Locate the cell with the specified text and output its (x, y) center coordinate. 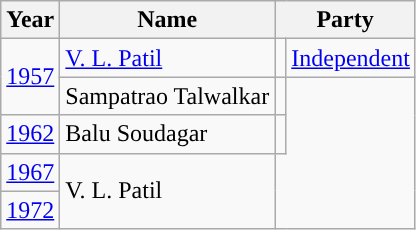
Independent (351, 58)
Year (30, 20)
Party (346, 20)
1962 (30, 134)
1967 (30, 172)
Balu Soudagar (168, 134)
1957 (30, 77)
Name (168, 20)
1972 (30, 210)
Sampatrao Talwalkar (168, 96)
